Pinpoint the cell where the given text exists, returning its (x, y) midpoint coordinate. 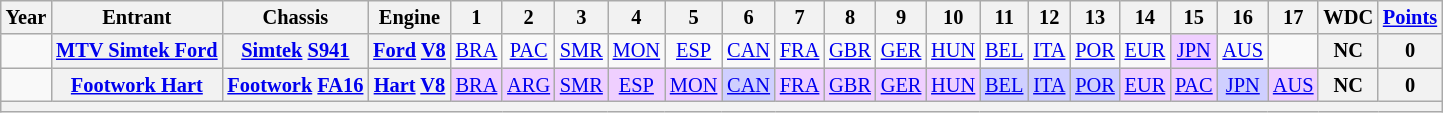
16 (1243, 17)
Hart V8 (409, 85)
7 (800, 17)
9 (901, 17)
Simtek S941 (295, 51)
10 (953, 17)
ARG (528, 85)
Points (1410, 17)
12 (1049, 17)
17 (1293, 17)
Engine (409, 17)
Entrant (136, 17)
Footwork FA16 (295, 85)
11 (1004, 17)
14 (1145, 17)
MTV Simtek Ford (136, 51)
5 (694, 17)
2 (528, 17)
Ford V8 (409, 51)
8 (850, 17)
Year (26, 17)
4 (636, 17)
WDC (1348, 17)
6 (748, 17)
15 (1194, 17)
Chassis (295, 17)
13 (1094, 17)
Footwork Hart (136, 85)
3 (582, 17)
1 (477, 17)
